Detect which cell encompasses the target text, then output its [X, Y] center coordinate. 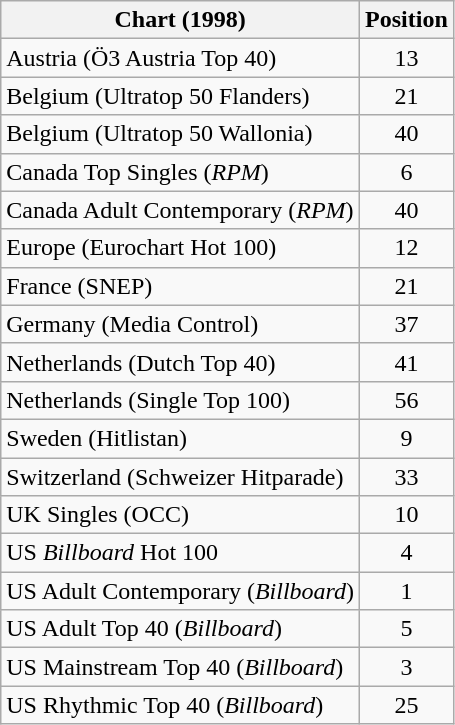
33 [407, 477]
Europe (Eurochart Hot 100) [180, 248]
US Billboard Hot 100 [180, 553]
1 [407, 591]
Netherlands (Single Top 100) [180, 400]
Germany (Media Control) [180, 324]
10 [407, 515]
Switzerland (Schweizer Hitparade) [180, 477]
Belgium (Ultratop 50 Flanders) [180, 96]
Austria (Ö3 Austria Top 40) [180, 58]
US Adult Contemporary (Billboard) [180, 591]
4 [407, 553]
9 [407, 438]
Belgium (Ultratop 50 Wallonia) [180, 134]
3 [407, 667]
37 [407, 324]
Canada Adult Contemporary (RPM) [180, 210]
25 [407, 705]
US Rhythmic Top 40 (Billboard) [180, 705]
France (SNEP) [180, 286]
5 [407, 629]
Canada Top Singles (RPM) [180, 172]
Chart (1998) [180, 20]
12 [407, 248]
56 [407, 400]
US Adult Top 40 (Billboard) [180, 629]
41 [407, 362]
13 [407, 58]
Sweden (Hitlistan) [180, 438]
UK Singles (OCC) [180, 515]
6 [407, 172]
Position [407, 20]
US Mainstream Top 40 (Billboard) [180, 667]
Netherlands (Dutch Top 40) [180, 362]
